Return (X, Y) of the center of cell containing provided text 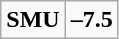
SMU (33, 19)
–7.5 (92, 19)
